Determine the [x, y] coordinate at the center of the cell enclosing the given text.  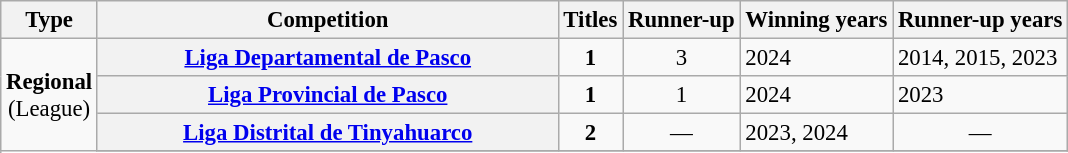
Titles [590, 20]
Winning years [816, 20]
Liga Distrital de Tinyahuarco [328, 133]
Liga Provincial de Pasco [328, 95]
2014, 2015, 2023 [980, 58]
Runner-up years [980, 20]
2 [590, 133]
Liga Departamental de Pasco [328, 58]
2023, 2024 [816, 133]
Competition [328, 20]
3 [682, 58]
2023 [980, 95]
Regional(League) [50, 96]
Runner-up [682, 20]
Type [50, 20]
